Output the [x, y] coordinate of the center of the cell containing the given text.  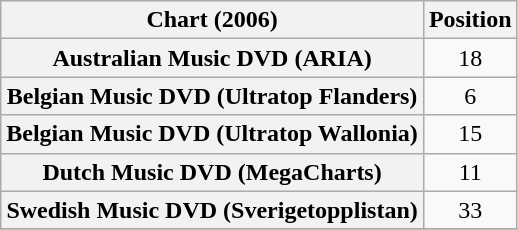
Dutch Music DVD (MegaCharts) [212, 172]
Chart (2006) [212, 20]
33 [470, 210]
Swedish Music DVD (Sverigetopplistan) [212, 210]
Australian Music DVD (ARIA) [212, 58]
6 [470, 96]
11 [470, 172]
Position [470, 20]
18 [470, 58]
15 [470, 134]
Belgian Music DVD (Ultratop Flanders) [212, 96]
Belgian Music DVD (Ultratop Wallonia) [212, 134]
